Return the (X, Y) coordinate for the center point of the cell that contains the specified text.  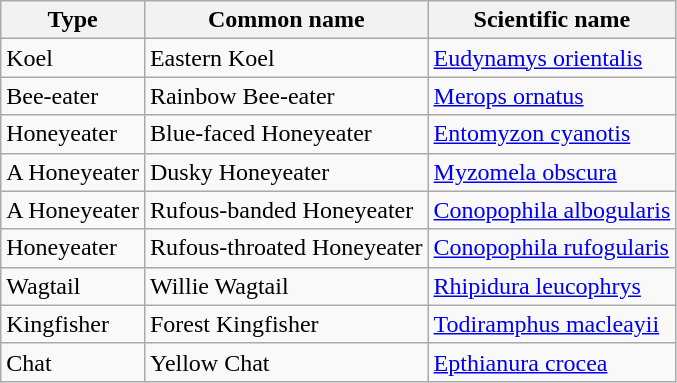
Forest Kingfisher (286, 324)
Eudynamys orientalis (552, 58)
Common name (286, 20)
Conopophila rufogularis (552, 248)
Yellow Chat (286, 362)
Blue-faced Honeyeater (286, 134)
Rufous-banded Honeyeater (286, 210)
Scientific name (552, 20)
Chat (73, 362)
Rainbow Bee-eater (286, 96)
Dusky Honeyeater (286, 172)
Conopophila albogularis (552, 210)
Willie Wagtail (286, 286)
Kingfisher (73, 324)
Type (73, 20)
Bee-eater (73, 96)
Rufous-throated Honeyeater (286, 248)
Merops ornatus (552, 96)
Koel (73, 58)
Epthianura crocea (552, 362)
Wagtail (73, 286)
Entomyzon cyanotis (552, 134)
Eastern Koel (286, 58)
Rhipidura leucophrys (552, 286)
Myzomela obscura (552, 172)
Todiramphus macleayii (552, 324)
